From the cell containing the given text, extract its center point as (X, Y) coordinate. 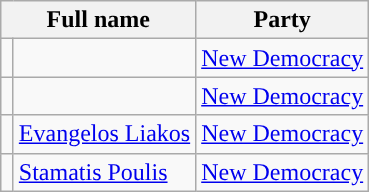
Full name (98, 20)
Stamatis Poulis (104, 172)
Evangelos Liakos (104, 134)
Party (282, 20)
